Determine the (X, Y) coordinate at the center of the cell enclosing the given text.  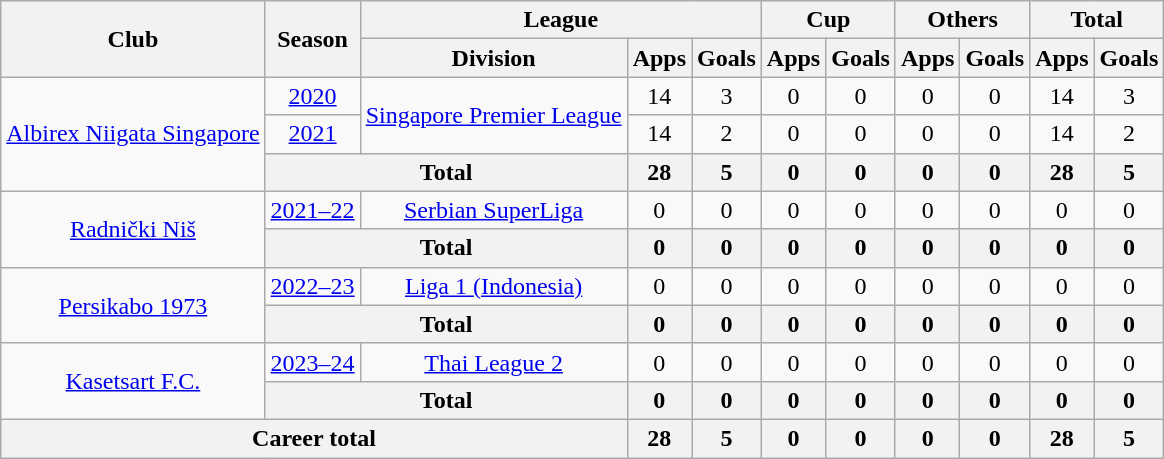
Serbian SuperLiga (494, 210)
Singapore Premier League (494, 115)
Division (494, 58)
Club (133, 39)
Kasetsart F.C. (133, 381)
Radnički Niš (133, 229)
2023–24 (312, 362)
Albirex Niigata Singapore (133, 134)
Season (312, 39)
Liga 1 (Indonesia) (494, 286)
2021 (312, 134)
Others (962, 20)
Cup (828, 20)
League (560, 20)
2022–23 (312, 286)
2020 (312, 96)
2021–22 (312, 210)
Persikabo 1973 (133, 305)
Thai League 2 (494, 362)
Career total (314, 438)
